Search for the cell housing the specified text and yield its (X, Y) center coordinate. 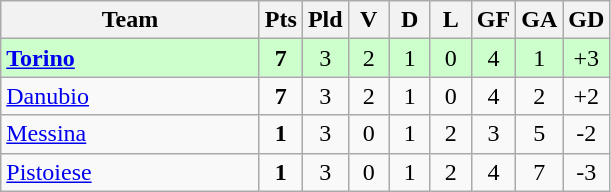
L (450, 20)
-2 (586, 134)
Danubio (130, 96)
GD (586, 20)
Messina (130, 134)
Pld (325, 20)
Torino (130, 58)
GF (493, 20)
Pts (280, 20)
Pistoiese (130, 172)
V (368, 20)
+2 (586, 96)
D (410, 20)
Team (130, 20)
5 (540, 134)
+3 (586, 58)
-3 (586, 172)
GA (540, 20)
